Provide the [X, Y] coordinate of the cell's center where the given text is located.  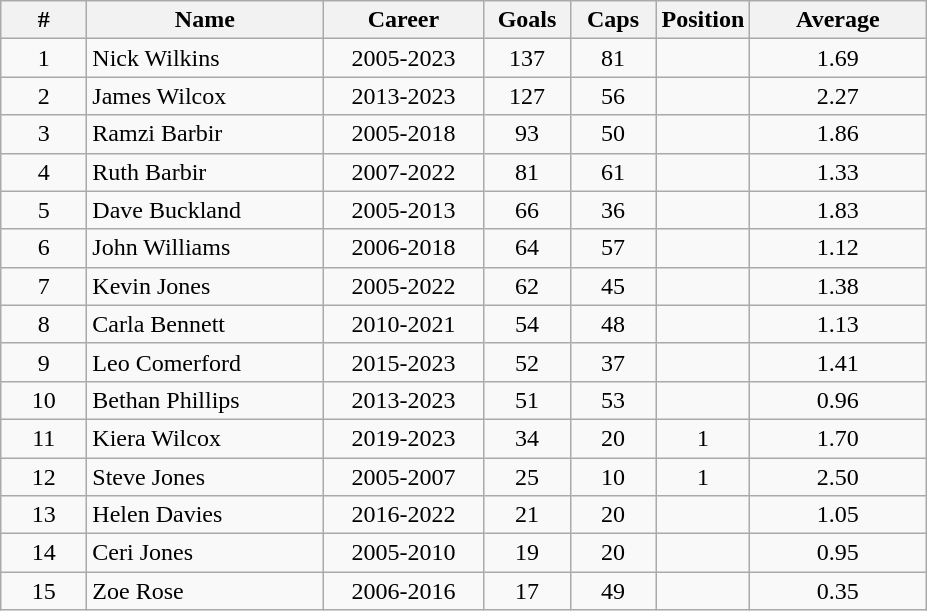
3 [44, 134]
2006-2016 [404, 591]
2.27 [838, 96]
1.70 [838, 438]
Helen Davies [205, 515]
21 [527, 515]
Kevin Jones [205, 286]
2005-2010 [404, 553]
14 [44, 553]
2005-2013 [404, 210]
7 [44, 286]
Ceri Jones [205, 553]
1.05 [838, 515]
Name [205, 20]
2010-2021 [404, 324]
2015-2023 [404, 362]
2016-2022 [404, 515]
2.50 [838, 477]
Steve Jones [205, 477]
Leo Comerford [205, 362]
Nick Wilkins [205, 58]
53 [613, 400]
49 [613, 591]
1.38 [838, 286]
45 [613, 286]
Dave Buckland [205, 210]
1.33 [838, 172]
Carla Bennett [205, 324]
1.69 [838, 58]
93 [527, 134]
61 [613, 172]
Zoe Rose [205, 591]
4 [44, 172]
25 [527, 477]
James Wilcox [205, 96]
9 [44, 362]
2005-2007 [404, 477]
34 [527, 438]
1.12 [838, 248]
Career [404, 20]
57 [613, 248]
2 [44, 96]
6 [44, 248]
1.86 [838, 134]
Caps [613, 20]
127 [527, 96]
51 [527, 400]
1.41 [838, 362]
5 [44, 210]
12 [44, 477]
62 [527, 286]
0.96 [838, 400]
Ramzi Barbir [205, 134]
50 [613, 134]
48 [613, 324]
52 [527, 362]
66 [527, 210]
Bethan Phillips [205, 400]
2019-2023 [404, 438]
13 [44, 515]
Goals [527, 20]
11 [44, 438]
64 [527, 248]
Position [703, 20]
17 [527, 591]
Ruth Barbir [205, 172]
0.35 [838, 591]
54 [527, 324]
137 [527, 58]
John Williams [205, 248]
36 [613, 210]
2005-2023 [404, 58]
2005-2018 [404, 134]
19 [527, 553]
2006-2018 [404, 248]
1.83 [838, 210]
15 [44, 591]
Average [838, 20]
37 [613, 362]
0.95 [838, 553]
# [44, 20]
1.13 [838, 324]
56 [613, 96]
8 [44, 324]
2005-2022 [404, 286]
Kiera Wilcox [205, 438]
2007-2022 [404, 172]
